Determine the [x, y] coordinate at the center of the cell enclosing the given text.  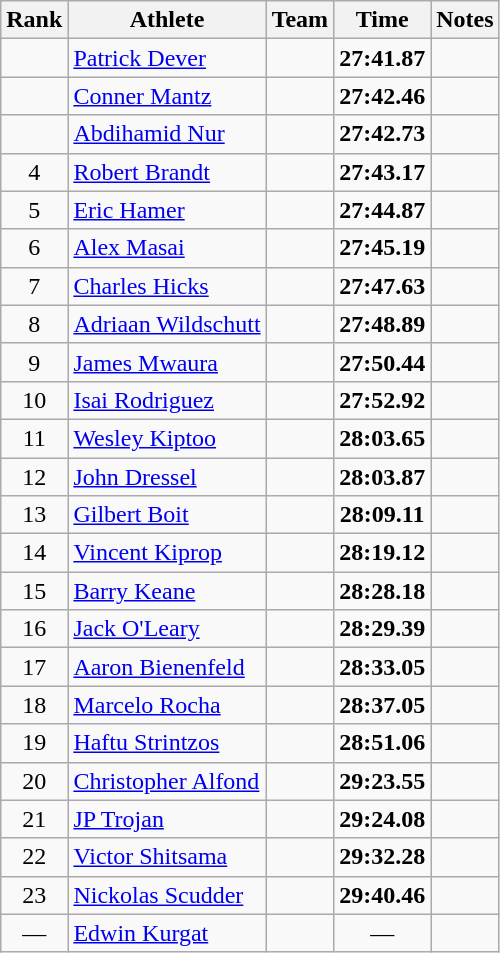
19 [34, 743]
Adriaan Wildschutt [167, 324]
28:28.18 [382, 591]
27:43.17 [382, 172]
Rank [34, 20]
28:03.65 [382, 438]
Isai Rodriguez [167, 400]
28:37.05 [382, 705]
Edwin Kurgat [167, 933]
27:50.44 [382, 362]
29:24.08 [382, 819]
28:09.11 [382, 515]
6 [34, 248]
27:45.19 [382, 248]
12 [34, 477]
Patrick Dever [167, 58]
27:41.87 [382, 58]
Eric Hamer [167, 210]
5 [34, 210]
8 [34, 324]
29:23.55 [382, 781]
Marcelo Rocha [167, 705]
7 [34, 286]
20 [34, 781]
10 [34, 400]
9 [34, 362]
28:29.39 [382, 629]
13 [34, 515]
Haftu Strintzos [167, 743]
28:03.87 [382, 477]
16 [34, 629]
Vincent Kiprop [167, 553]
Aaron Bienenfeld [167, 667]
28:33.05 [382, 667]
29:40.46 [382, 895]
Conner Mantz [167, 96]
21 [34, 819]
Athlete [167, 20]
Alex Masai [167, 248]
23 [34, 895]
28:19.12 [382, 553]
Christopher Alfond [167, 781]
27:42.73 [382, 134]
Wesley Kiptoo [167, 438]
Jack O'Leary [167, 629]
Notes [465, 20]
Gilbert Boit [167, 515]
14 [34, 553]
17 [34, 667]
Nickolas Scudder [167, 895]
Barry Keane [167, 591]
4 [34, 172]
James Mwaura [167, 362]
Robert Brandt [167, 172]
Charles Hicks [167, 286]
29:32.28 [382, 857]
15 [34, 591]
JP Trojan [167, 819]
Victor Shitsama [167, 857]
22 [34, 857]
27:52.92 [382, 400]
27:48.89 [382, 324]
27:47.63 [382, 286]
Time [382, 20]
27:42.46 [382, 96]
John Dressel [167, 477]
Team [300, 20]
11 [34, 438]
27:44.87 [382, 210]
Abdihamid Nur [167, 134]
18 [34, 705]
28:51.06 [382, 743]
